Output the (X, Y) coordinate of the center of the cell containing the given text.  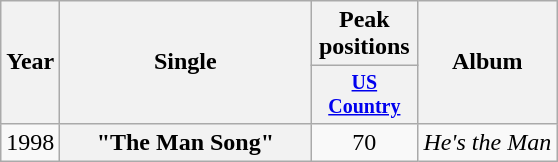
Album (488, 62)
Peak positions (364, 34)
US Country (364, 94)
He's the Man (488, 142)
1998 (30, 142)
Single (186, 62)
"The Man Song" (186, 142)
70 (364, 142)
Year (30, 62)
